Search for the cell housing the specified text and yield its [X, Y] center coordinate. 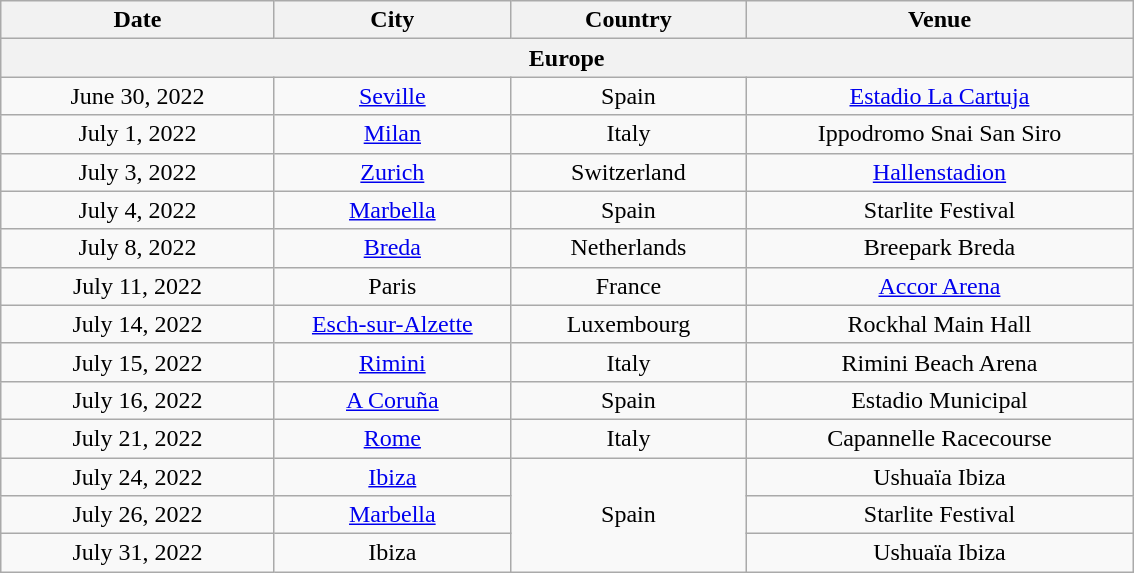
July 24, 2022 [138, 477]
Accor Arena [939, 286]
Rome [392, 438]
Venue [939, 20]
July 11, 2022 [138, 286]
Milan [392, 134]
Rockhal Main Hall [939, 324]
July 15, 2022 [138, 362]
Country [628, 20]
July 21, 2022 [138, 438]
Seville [392, 96]
Paris [392, 286]
France [628, 286]
Capannelle Racecourse [939, 438]
Zurich [392, 172]
July 16, 2022 [138, 400]
Breepark Breda [939, 248]
July 31, 2022 [138, 553]
Rimini [392, 362]
Hallenstadion [939, 172]
Ippodromo Snai San Siro [939, 134]
Rimini Beach Arena [939, 362]
July 8, 2022 [138, 248]
July 26, 2022 [138, 515]
Esch-sur-Alzette [392, 324]
City [392, 20]
Europe [567, 58]
Estadio Municipal [939, 400]
July 4, 2022 [138, 210]
Switzerland [628, 172]
Date [138, 20]
July 14, 2022 [138, 324]
July 3, 2022 [138, 172]
July 1, 2022 [138, 134]
A Coruña [392, 400]
June 30, 2022 [138, 96]
Estadio La Cartuja [939, 96]
Breda [392, 248]
Luxembourg [628, 324]
Netherlands [628, 248]
